Scan for the cell matching the given text and deliver its [X, Y] coordinate at center. 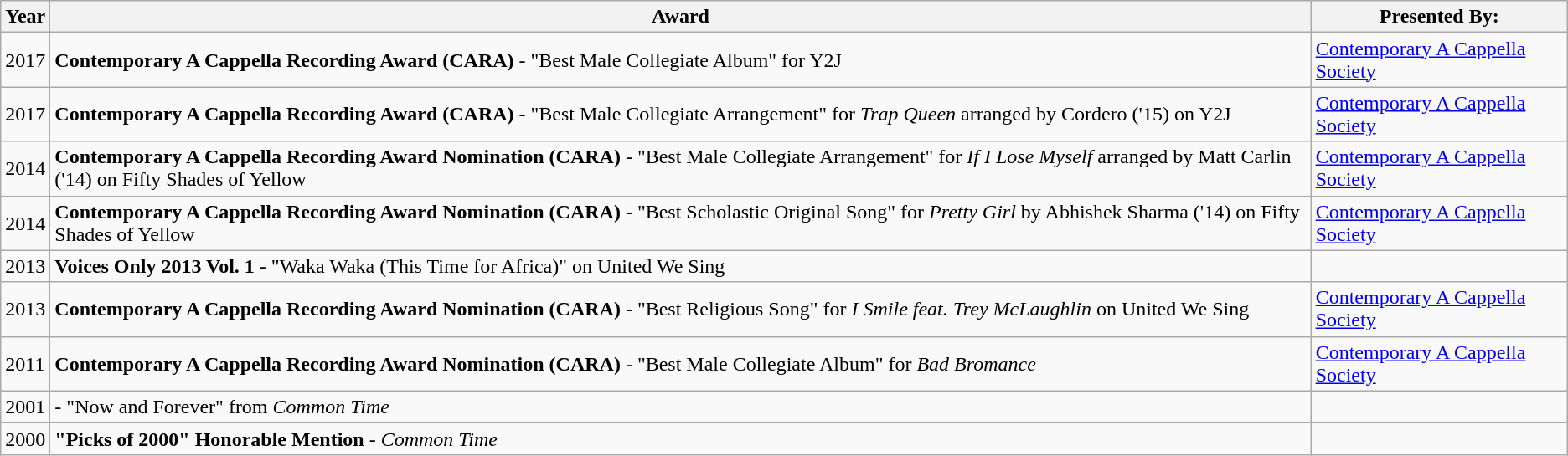
Voices Only 2013 Vol. 1 - "Waka Waka (This Time for Africa)" on United We Sing [680, 266]
"Picks of 2000" Honorable Mention - Common Time [680, 438]
2001 [25, 407]
Contemporary A Cappella Recording Award Nomination (CARA) - "Best Religious Song" for I Smile feat. Trey McLaughlin on United We Sing [680, 310]
- "Now and Forever" from Common Time [680, 407]
2011 [25, 363]
Award [680, 17]
Presented By: [1439, 17]
Contemporary A Cappella Recording Award Nomination (CARA) - "Best Male Collegiate Album" for Bad Bromance [680, 363]
Contemporary A Cappella Recording Award (CARA) - "Best Male Collegiate Arrangement" for Trap Queen arranged by Cordero ('15) on Y2J [680, 114]
Year [25, 17]
2000 [25, 438]
Contemporary A Cappella Recording Award (CARA) - "Best Male Collegiate Album" for Y2J [680, 60]
